Detect which cell encompasses the target text, then output its [X, Y] center coordinate. 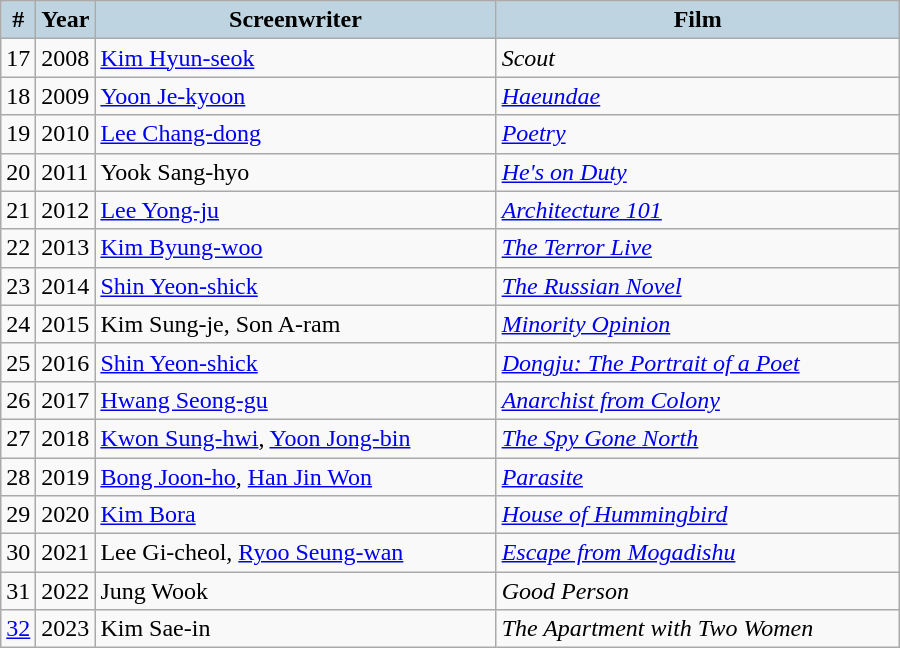
Kim Hyun-seok [296, 58]
Anarchist from Colony [698, 400]
23 [18, 286]
Yoon Je-kyoon [296, 96]
Kim Sae-in [296, 629]
29 [18, 515]
2015 [66, 324]
Scout [698, 58]
Kim Sung-je, Son A-ram [296, 324]
2020 [66, 515]
2010 [66, 134]
Kwon Sung-hwi, Yoon Jong-bin [296, 438]
2017 [66, 400]
Year [66, 20]
Escape from Mogadishu [698, 553]
18 [18, 96]
Lee Chang-dong [296, 134]
Yook Sang-hyo [296, 172]
Haeundae [698, 96]
House of Hummingbird [698, 515]
Dongju: The Portrait of a Poet [698, 362]
25 [18, 362]
Poetry [698, 134]
Parasite [698, 477]
Architecture 101 [698, 210]
2013 [66, 248]
2014 [66, 286]
Lee Yong-ju [296, 210]
2023 [66, 629]
The Terror Live [698, 248]
Good Person [698, 591]
Screenwriter [296, 20]
Film [698, 20]
The Spy Gone North [698, 438]
20 [18, 172]
2021 [66, 553]
31 [18, 591]
27 [18, 438]
Minority Opinion [698, 324]
26 [18, 400]
2016 [66, 362]
32 [18, 629]
The Apartment with Two Women [698, 629]
2019 [66, 477]
22 [18, 248]
He's on Duty [698, 172]
Lee Gi-cheol, Ryoo Seung-wan [296, 553]
24 [18, 324]
2012 [66, 210]
2011 [66, 172]
28 [18, 477]
17 [18, 58]
Hwang Seong-gu [296, 400]
Kim Byung-woo [296, 248]
# [18, 20]
2009 [66, 96]
Bong Joon-ho, Han Jin Won [296, 477]
Jung Wook [296, 591]
2018 [66, 438]
Kim Bora [296, 515]
30 [18, 553]
19 [18, 134]
21 [18, 210]
2022 [66, 591]
2008 [66, 58]
The Russian Novel [698, 286]
